Capture the cell that displays the provided text and extract its [x, y] central coordinate. 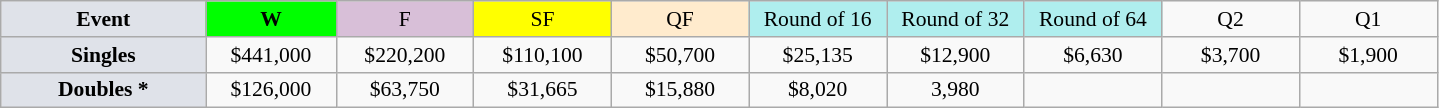
$441,000 [271, 55]
Event [104, 19]
$3,700 [1231, 55]
$63,750 [405, 90]
$220,200 [405, 55]
W [271, 19]
$12,900 [955, 55]
$8,020 [818, 90]
$1,900 [1368, 55]
QF [680, 19]
Q2 [1231, 19]
$31,665 [543, 90]
$25,135 [818, 55]
Q1 [1368, 19]
$110,100 [543, 55]
SF [543, 19]
Doubles * [104, 90]
Round of 16 [818, 19]
$126,000 [271, 90]
$50,700 [680, 55]
$15,880 [680, 90]
3,980 [955, 90]
Round of 32 [955, 19]
$6,630 [1093, 55]
F [405, 19]
Round of 64 [1093, 19]
Singles [104, 55]
